Search for the cell housing the specified text and yield its [x, y] center coordinate. 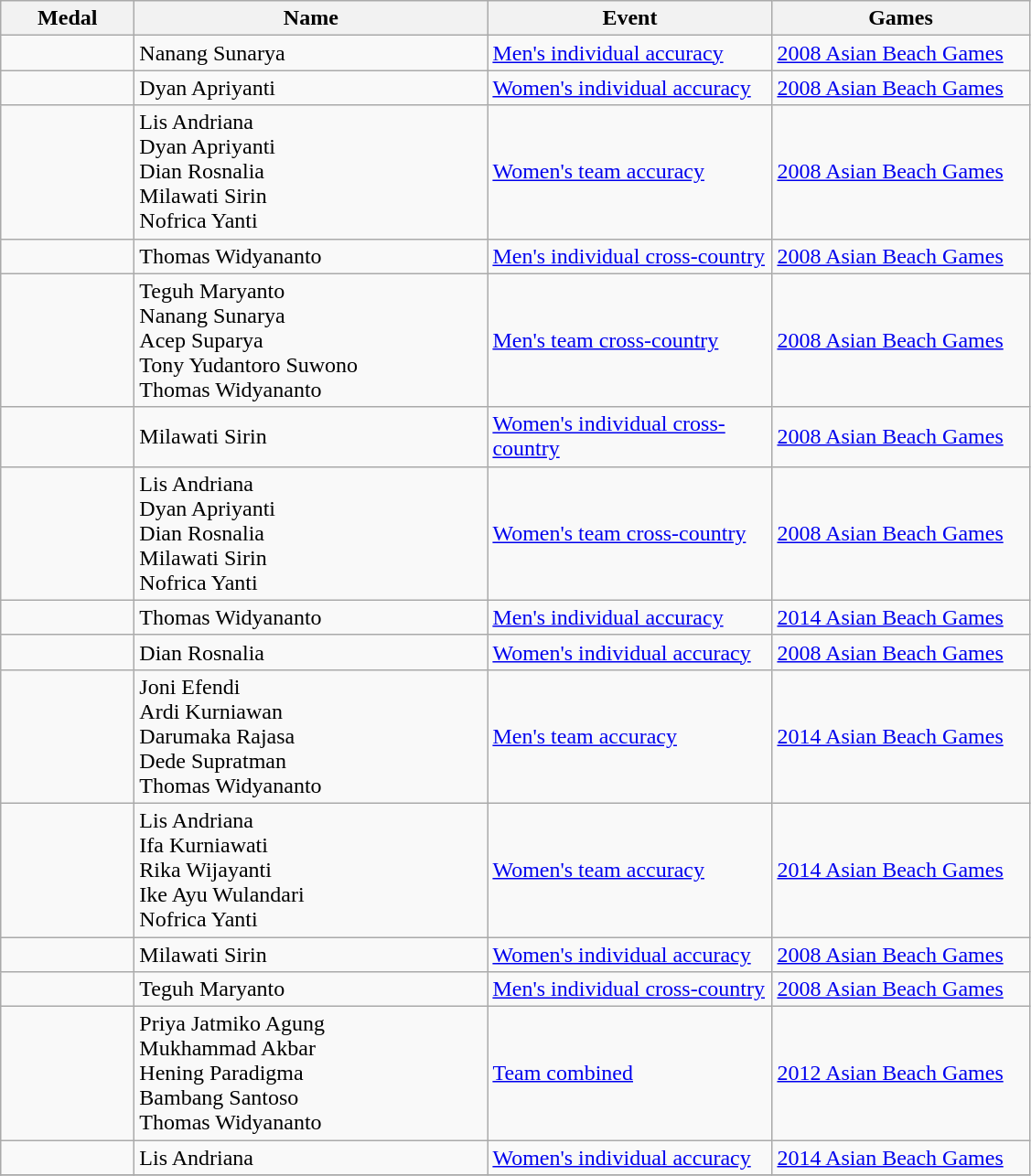
Lis Andriana [311, 1158]
Lis AndrianaIfa KurniawatiRika WijayantiIke Ayu WulandariNofrica Yanti [311, 870]
Dyan Apriyanti [311, 88]
Medal [68, 18]
Men's team accuracy [629, 736]
Name [311, 18]
Women's team cross-country [629, 533]
Team combined [629, 1074]
Teguh Maryanto [311, 989]
Men's team cross-country [629, 340]
2012 Asian Beach Games [900, 1074]
Games [900, 18]
Event [629, 18]
Women's individual cross-country [629, 437]
Priya Jatmiko AgungMukhammad AkbarHening ParadigmaBambang SantosoThomas Widyananto [311, 1074]
Teguh MaryantoNanang SunaryaAcep SuparyaTony Yudantoro SuwonoThomas Widyananto [311, 340]
Dian Rosnalia [311, 652]
Joni EfendiArdi KurniawanDarumaka RajasaDede SupratmanThomas Widyananto [311, 736]
Nanang Sunarya [311, 53]
